Provide the [x, y] coordinate of the cell's center where the given text is located.  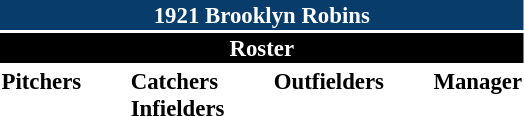
1921 Brooklyn Robins [262, 15]
Roster [262, 48]
